Determine the [X, Y] coordinate at the center of the cell enclosing the given text.  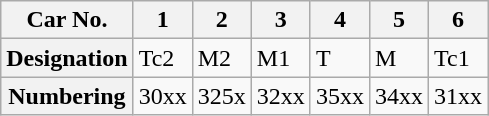
M [398, 58]
Tc1 [458, 58]
35xx [340, 96]
3 [280, 20]
Tc2 [162, 58]
325x [222, 96]
30xx [162, 96]
6 [458, 20]
1 [162, 20]
2 [222, 20]
M1 [280, 58]
5 [398, 20]
T [340, 58]
32xx [280, 96]
M2 [222, 58]
34xx [398, 96]
31xx [458, 96]
Numbering [67, 96]
4 [340, 20]
Designation [67, 58]
Car No. [67, 20]
